Return the (x, y) coordinate for the center point of the cell that contains the specified text.  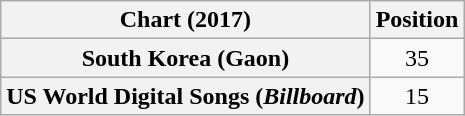
Position (417, 20)
Chart (2017) (186, 20)
US World Digital Songs (Billboard) (186, 96)
35 (417, 58)
15 (417, 96)
South Korea (Gaon) (186, 58)
